Provide the [X, Y] coordinate of the cell's center where the given text is located.  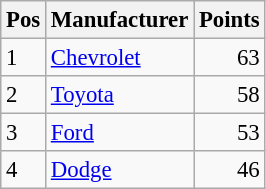
1 [24, 58]
63 [230, 58]
4 [24, 170]
Points [230, 20]
58 [230, 95]
Ford [120, 133]
Manufacturer [120, 20]
46 [230, 170]
53 [230, 133]
Dodge [120, 170]
2 [24, 95]
Pos [24, 20]
Toyota [120, 95]
Chevrolet [120, 58]
3 [24, 133]
